Return the (X, Y) coordinate for the center point of the cell that contains the specified text.  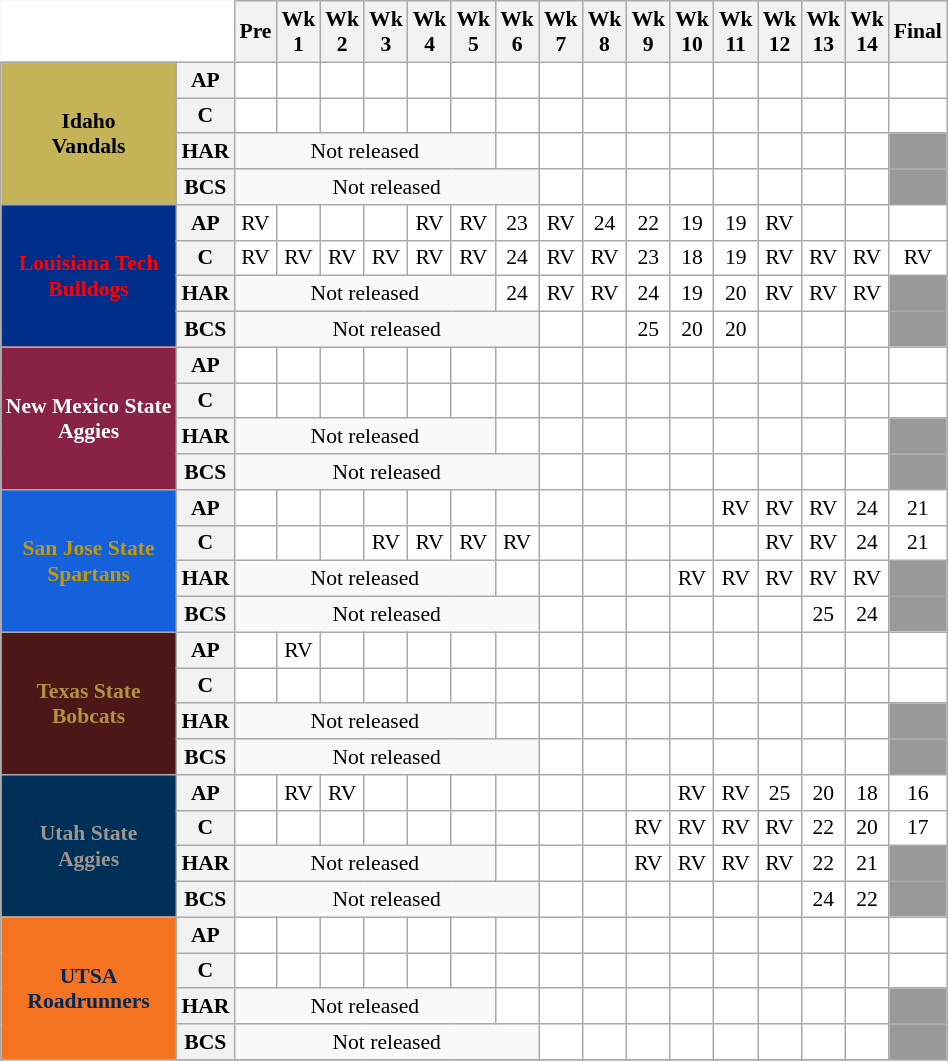
Pre (255, 32)
Wk8 (605, 32)
Final (918, 32)
Utah StateAggies (89, 846)
UTSARoadrunners (89, 988)
Wk5 (473, 32)
Wk9 (648, 32)
Wk10 (692, 32)
Wk13 (823, 32)
Wk12 (780, 32)
Wk3 (386, 32)
New Mexico StateAggies (89, 418)
Wk1 (299, 32)
Louisiana TechBulldogs (89, 276)
Wk2 (342, 32)
Wk6 (517, 32)
Wk14 (867, 32)
IdahoVandals (89, 133)
17 (918, 828)
Wk11 (736, 32)
16 (918, 793)
Wk4 (430, 32)
Texas StateBobcats (89, 703)
Wk7 (561, 32)
San Jose StateSpartans (89, 561)
